Detect which cell encompasses the target text, then output its (x, y) center coordinate. 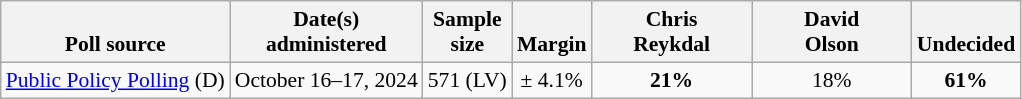
Date(s)administered (326, 32)
571 (LV) (468, 80)
Samplesize (468, 32)
Undecided (966, 32)
October 16–17, 2024 (326, 80)
Public Policy Polling (D) (116, 80)
± 4.1% (552, 80)
61% (966, 80)
DavidOlson (832, 32)
Poll source (116, 32)
ChrisReykdal (672, 32)
Margin (552, 32)
18% (832, 80)
21% (672, 80)
